Identify which cell holds the provided text, then report its (x, y) central coordinate. 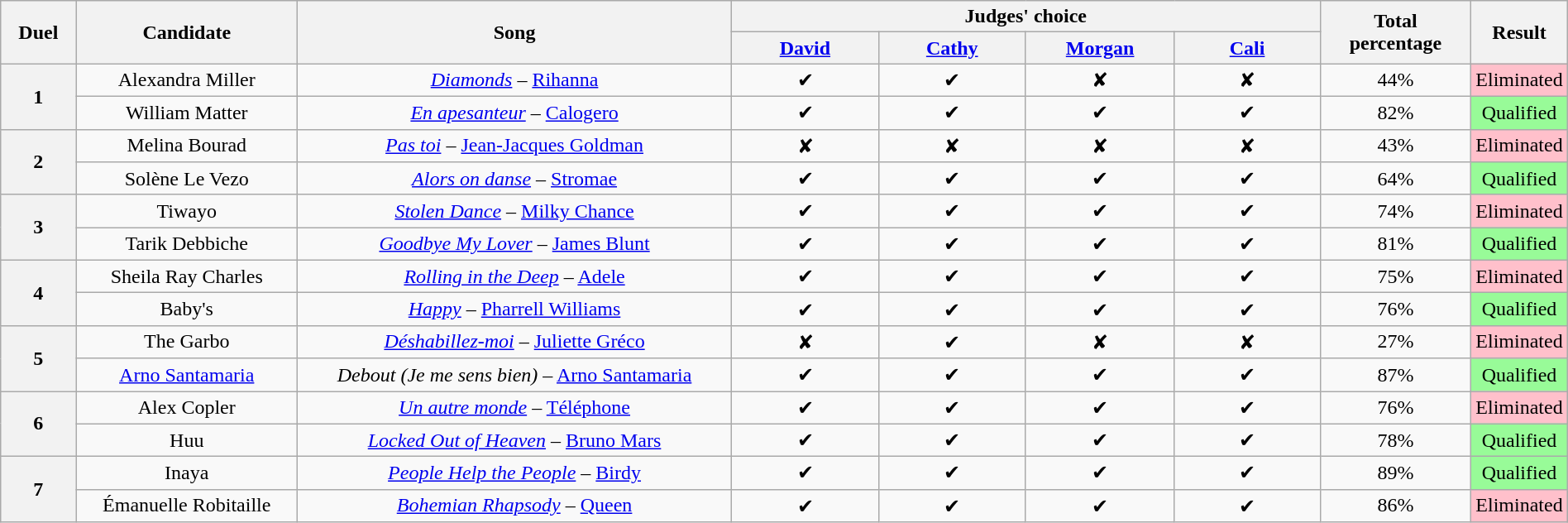
27% (1396, 342)
75% (1396, 276)
Émanuelle Robitaille (187, 506)
Melina Bourad (187, 146)
Inaya (187, 473)
Déshabillez-moi – Juliette Gréco (514, 342)
64% (1396, 179)
81% (1396, 244)
Un autre monde – Téléphone (514, 407)
87% (1396, 375)
Diamonds – Rihanna (514, 80)
74% (1396, 211)
Alors on danse – Stromae (514, 179)
Song (514, 32)
Baby's (187, 309)
Cathy (952, 48)
Result (1519, 32)
Pas toi – Jean-Jacques Goldman (514, 146)
Alex Copler (187, 407)
Bohemian Rhapsody – Queen (514, 506)
6 (38, 424)
Solène Le Vezo (187, 179)
Arno Santamaria (187, 375)
William Matter (187, 113)
43% (1396, 146)
86% (1396, 506)
78% (1396, 440)
Judges' choice (1026, 17)
2 (38, 162)
David (806, 48)
82% (1396, 113)
1 (38, 96)
Tarik Debbiche (187, 244)
Sheila Ray Charles (187, 276)
Huu (187, 440)
Locked Out of Heaven – Bruno Mars (514, 440)
89% (1396, 473)
Happy – Pharrell Williams (514, 309)
Candidate (187, 32)
The Garbo (187, 342)
44% (1396, 80)
Cali (1247, 48)
7 (38, 490)
4 (38, 293)
En apesanteur – Calogero (514, 113)
5 (38, 357)
Morgan (1100, 48)
Goodbye My Lover – James Blunt (514, 244)
3 (38, 227)
Rolling in the Deep – Adele (514, 276)
Stolen Dance – Milky Chance (514, 211)
Total percentage (1396, 32)
Duel (38, 32)
People Help the People – Birdy (514, 473)
Debout (Je me sens bien) – Arno Santamaria (514, 375)
Alexandra Miller (187, 80)
Tiwayo (187, 211)
